Search for the cell housing the specified text and yield its (X, Y) center coordinate. 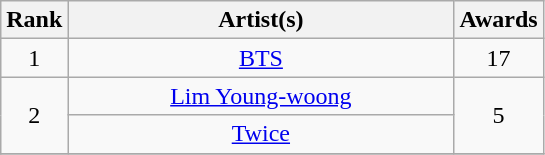
5 (498, 115)
Awards (498, 20)
Artist(s) (261, 20)
17 (498, 58)
Rank (34, 20)
BTS (261, 58)
Lim Young-woong (261, 96)
Twice (261, 134)
2 (34, 115)
1 (34, 58)
